Determine the [x, y] coordinate at the center of the cell enclosing the given text.  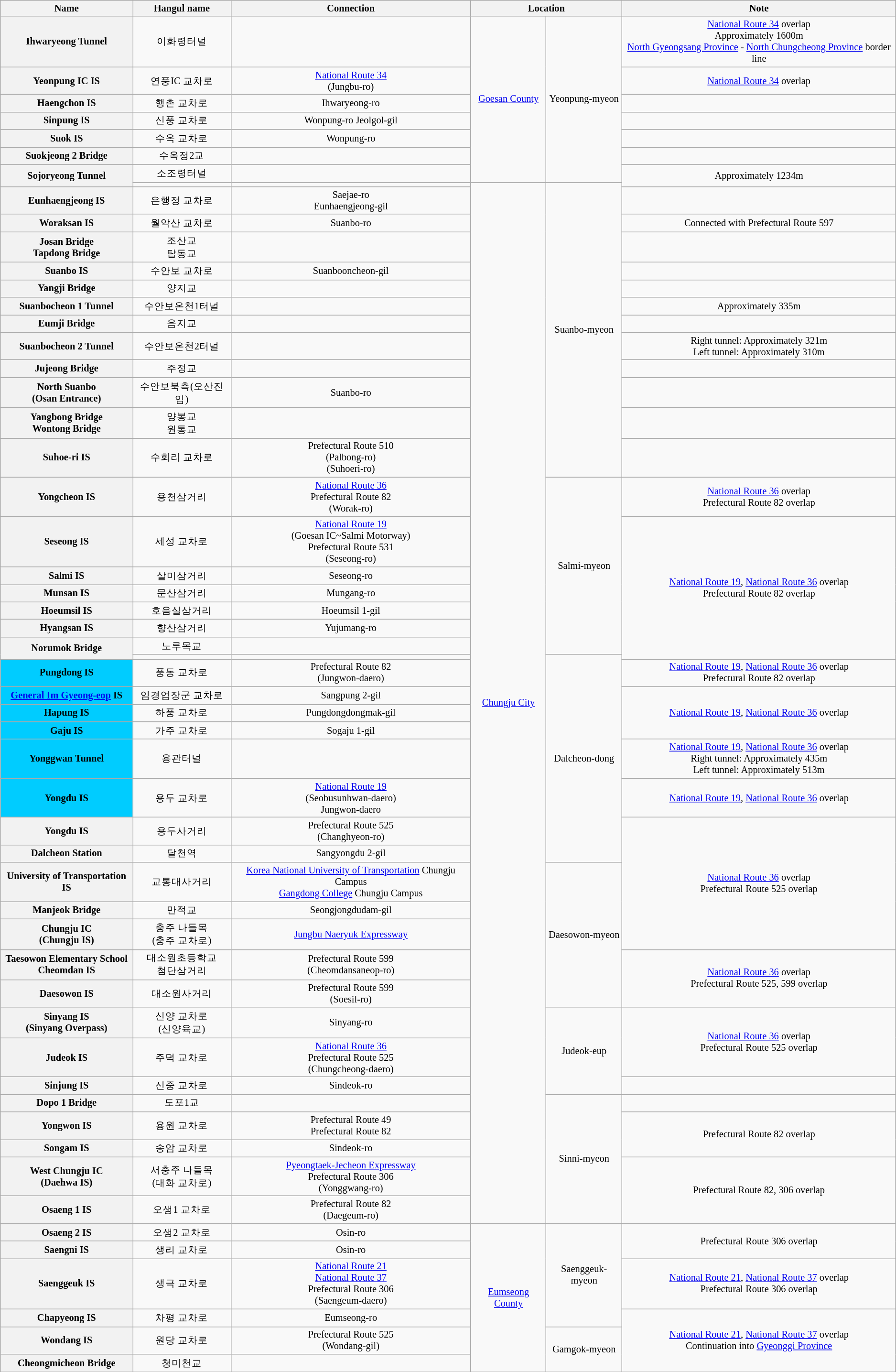
Seseong-ro [351, 576]
Chungju IC(Chungju IS) [67, 934]
Name [67, 8]
Prefectural Route 525(Changhyeon-ro) [351, 831]
신풍 교차로 [182, 120]
수안보온천2터널 [182, 346]
송암 교차로 [182, 1148]
생극 교차로 [182, 1284]
Yongcheon IS [67, 497]
Hyangsan IS [67, 628]
Note [759, 8]
Saejae-roEunhaengjeong-gil [351, 200]
이화령터널 [182, 42]
Suanbocheon 1 Tunnel [67, 306]
Yonggwan Tunnel [67, 759]
Prefectural Route 599(Soesil-ro) [351, 993]
수옥정2교 [182, 156]
Mungang-ro [351, 593]
Daesowon-myeon [584, 935]
Sinyang-ro [351, 1023]
Eumseong-ro [351, 1318]
음지교 [182, 323]
Connection [351, 8]
충주 나들목(충주 교차로) [182, 934]
Prefectural Route 82, 306 overlap [759, 1190]
가주 교차로 [182, 730]
Salmi-myeon [584, 566]
Wonpung-ro [351, 139]
Prefectural Route 82(Daegeum-ro) [351, 1210]
Sogaju 1-gil [351, 730]
Yongwon IS [67, 1126]
Cheongmicheon Bridge [67, 1362]
North Suanbo(Osan Entrance) [67, 392]
Saenggeuk IS [67, 1284]
Sinni-myeon [584, 1159]
소조령터널 [182, 173]
Songam IS [67, 1148]
Wondang IS [67, 1340]
Pungdong IS [67, 673]
임경업장군 교차로 [182, 695]
Hoeumsil 1-gil [351, 611]
Hangul name [182, 8]
Daesowon IS [67, 993]
National Route 36 overlapPrefectural Route 525, 599 overlap [759, 978]
살미삼거리 [182, 576]
Josan BridgeTapdong Bridge [67, 247]
Chungju City [508, 703]
Suhoe-ri IS [67, 457]
Approximately 335m [759, 306]
Prefectural Route 525(Wondang-gil) [351, 1340]
주정교 [182, 368]
Ihwaryeong-ro [351, 103]
Dopo 1 Bridge [67, 1103]
Ihwaryeong Tunnel [67, 42]
달천역 [182, 854]
도포1교 [182, 1103]
National Route 36 overlapPrefectural Route 82 overlap [759, 497]
용원 교차로 [182, 1126]
Sangpung 2-gil [351, 695]
Dalcheon-dong [584, 758]
Hoeumsil IS [67, 611]
National Route 34 overlap [759, 81]
차평 교차로 [182, 1318]
Gamgok-myeon [584, 1349]
Eumji Bridge [67, 323]
Yujumang-ro [351, 628]
Suok IS [67, 139]
대소원사거리 [182, 993]
Korea National University of Transportation Chungju CampusGangdong College Chungju Campus [351, 882]
Yangbong BridgeWontong Bridge [67, 423]
Sangyongdu 2-gil [351, 854]
Norumok Bridge [67, 648]
Yangji Bridge [67, 289]
수안보온천1터널 [182, 306]
수안보 교차로 [182, 271]
Haengchon IS [67, 103]
National Route 34(Jungbu-ro) [351, 81]
Suanbo IS [67, 271]
Prefectural Route 49Prefectural Route 82 [351, 1126]
Hapung IS [67, 713]
National Route 21, National Route 37 overlapContinuation into Gyeonggi Province [759, 1340]
Sojoryeong Tunnel [67, 175]
National Route 36Prefectural Route 525(Chungcheong-daero) [351, 1057]
Prefectural Route 599(Cheomdansaneop-ro) [351, 965]
Saengni IS [67, 1250]
수회리 교차로 [182, 457]
Wonpung-ro Jeolgol-gil [351, 120]
Suanbo-myeon [584, 330]
호음실삼거리 [182, 611]
Location [546, 8]
Woraksan IS [67, 223]
행촌 교차로 [182, 103]
Judeok-eup [584, 1051]
University of Transportation IS [67, 882]
오생2 교차로 [182, 1232]
세성 교차로 [182, 542]
Pungdongdongmak-gil [351, 713]
Suokjeong 2 Bridge [67, 156]
Prefectural Route 82 overlap [759, 1134]
Yeonpung-myeon [584, 99]
신중 교차로 [182, 1085]
오생1 교차로 [182, 1210]
Pyeongtaek-Jecheon ExpresswayPrefectural Route 306(Yonggwang-ro) [351, 1176]
노루목교 [182, 645]
용관터널 [182, 759]
Manjeok Bridge [67, 910]
Taesowon Elementary SchoolCheomdan IS [67, 965]
Prefectural Route 82(Jungwon-daero) [351, 673]
Eumseong County [508, 1297]
은행정 교차로 [182, 200]
Sinjung IS [67, 1085]
하풍 교차로 [182, 713]
수옥 교차로 [182, 139]
Connected with Prefectural Route 597 [759, 223]
Eunhaengjeong IS [67, 200]
National Route 21, National Route 37 overlapPrefectural Route 306 overlap [759, 1284]
양지교 [182, 289]
조산교탑동교 [182, 247]
National Route 21National Route 37Prefectural Route 306(Saengeum-daero) [351, 1284]
Osaeng 1 IS [67, 1210]
Salmi IS [67, 576]
생리 교차로 [182, 1250]
주덕 교차로 [182, 1057]
용두 교차로 [182, 798]
Chapyeong IS [67, 1318]
Sinpung IS [67, 120]
General Im Gyeong-eop IS [67, 695]
서충주 나들목(대화 교차로) [182, 1176]
용천삼거리 [182, 497]
Sinyang IS(Sinyang Overpass) [67, 1023]
월악산 교차로 [182, 223]
National Route 36Prefectural Route 82(Worak-ro) [351, 497]
National Route 19(Seobusunhwan-daero)Jungwon-daero [351, 798]
Suanbooncheon-gil [351, 271]
Judeok IS [67, 1057]
Osaeng 2 IS [67, 1232]
신양 교차로(신양육교) [182, 1023]
청미천교 [182, 1362]
문산삼거리 [182, 593]
Right tunnel: Approximately 321mLeft tunnel: Approximately 310m [759, 346]
만적교 [182, 910]
West Chungju IC(Daehwa IS) [67, 1176]
Saenggeuk-myeon [584, 1275]
National Route 19, National Route 36 overlapRight tunnel: Approximately 435mLeft tunnel: Approximately 513m [759, 759]
Prefectural Route 510(Palbong-ro)(Suhoeri-ro) [351, 457]
Suanbocheon 2 Tunnel [67, 346]
Seongjongdudam-gil [351, 910]
풍동 교차로 [182, 673]
National Route 34 overlapApproximately 1600mNorth Gyeongsang Province - North Chungcheong Province border line [759, 42]
Jungbu Naeryuk Expressway [351, 934]
대소원초등학교첨단삼거리 [182, 965]
Seseong IS [67, 542]
Prefectural Route 306 overlap [759, 1241]
양봉교원통교 [182, 423]
Munsan IS [67, 593]
Yeonpung IC IS [67, 81]
Jujeong Bridge [67, 368]
Dalcheon Station [67, 854]
교통대사거리 [182, 882]
향산삼거리 [182, 628]
Goesan County [508, 99]
수안보북측(오산진입) [182, 392]
National Route 19(Goesan IC~Salmi Motorway)Prefectural Route 531(Seseong-ro) [351, 542]
Approximately 1234m [759, 175]
용두사거리 [182, 831]
Gaju IS [67, 730]
원당 교차로 [182, 1340]
연풍IC 교차로 [182, 81]
